Extract the [X, Y] coordinate from the center of the cell holding the provided text.  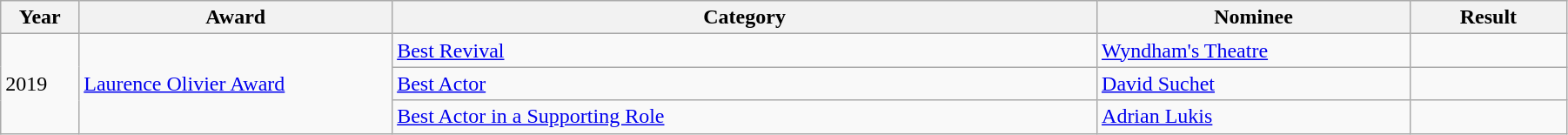
Category [745, 17]
2019 [40, 84]
Best Revival [745, 51]
Best Actor [745, 84]
Nominee [1254, 17]
Best Actor in a Supporting Role [745, 117]
Wyndham's Theatre [1254, 51]
Result [1488, 17]
Award [236, 17]
David Suchet [1254, 84]
Adrian Lukis [1254, 117]
Year [40, 17]
Laurence Olivier Award [236, 84]
